Locate the cell with the specified text and output its (x, y) center coordinate. 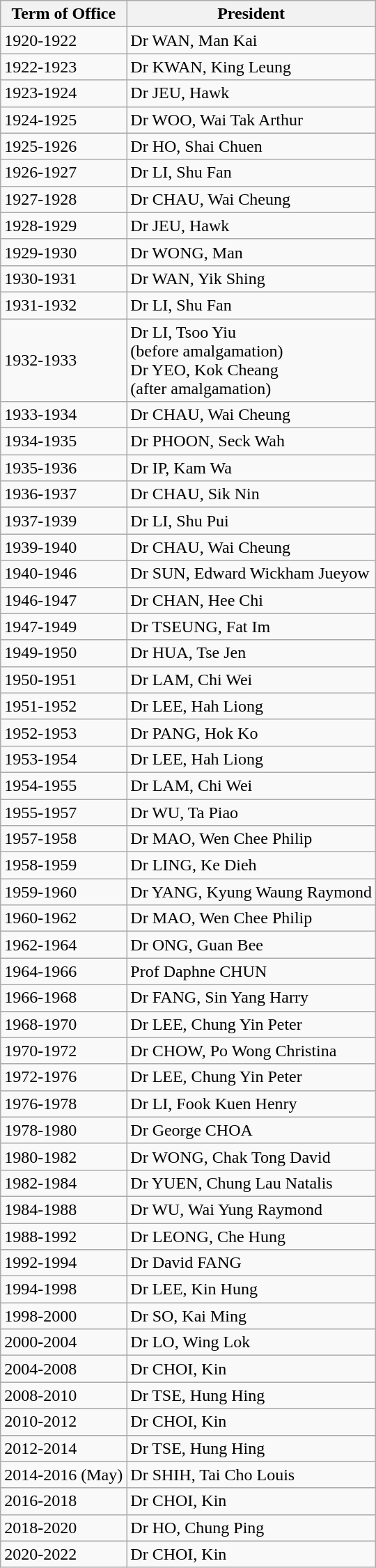
1949-1950 (64, 653)
Dr LEONG, Che Hung (251, 1236)
1966-1968 (64, 998)
1927-1928 (64, 199)
Dr YUEN, Chung Lau Natalis (251, 1183)
Dr CHOW, Po Wong Christina (251, 1051)
1947-1949 (64, 627)
Prof Daphne CHUN (251, 971)
2000-2004 (64, 1342)
1931-1932 (64, 305)
Dr LEE, Kin Hung (251, 1289)
Dr LO, Wing Lok (251, 1342)
1932-1933 (64, 361)
Dr ONG, Guan Bee (251, 945)
1951-1952 (64, 706)
1952-1953 (64, 732)
Dr WU, Wai Yung Raymond (251, 1209)
1925-1926 (64, 146)
1984-1988 (64, 1209)
1954-1955 (64, 785)
Dr LING, Ke Dieh (251, 865)
1924-1925 (64, 120)
Dr WU, Ta Piao (251, 813)
Dr HO, Chung Ping (251, 1528)
Dr CHAN, Hee Chi (251, 600)
1935-1936 (64, 468)
1926-1927 (64, 173)
1978-1980 (64, 1130)
1964-1966 (64, 971)
1958-1959 (64, 865)
1992-1994 (64, 1263)
1972-1976 (64, 1077)
President (251, 14)
1929-1930 (64, 252)
2004-2008 (64, 1369)
2012-2014 (64, 1448)
Dr WONG, Man (251, 252)
Dr SUN, Edward Wickham Jueyow (251, 574)
2014-2016 (May) (64, 1475)
Dr HUA, Tse Jen (251, 653)
Dr LI, Fook Kuen Henry (251, 1104)
1950-1951 (64, 680)
1994-1998 (64, 1289)
Dr WOO, Wai Tak Arthur (251, 120)
1920-1922 (64, 40)
Dr WAN, Man Kai (251, 40)
Dr YANG, Kyung Waung Raymond (251, 892)
Dr TSEUNG, Fat Im (251, 627)
1937-1939 (64, 521)
1988-1992 (64, 1236)
1980-1982 (64, 1157)
Dr IP, Kam Wa (251, 468)
1922-1923 (64, 67)
1930-1931 (64, 279)
1936-1937 (64, 494)
Dr PHOON, Seck Wah (251, 441)
1934-1935 (64, 441)
1960-1962 (64, 918)
Dr SO, Kai Ming (251, 1316)
Dr WAN, Yik Shing (251, 279)
1957-1958 (64, 839)
1933-1934 (64, 415)
1939-1940 (64, 547)
1998-2000 (64, 1316)
1976-1978 (64, 1104)
Dr CHAU, Sik Nin (251, 494)
Dr PANG, Hok Ko (251, 732)
Dr LI, Shu Pui (251, 521)
2010-2012 (64, 1422)
Dr HO, Shai Chuen (251, 146)
2020-2022 (64, 1554)
Dr George CHOA (251, 1130)
2016-2018 (64, 1501)
Term of Office (64, 14)
1923-1924 (64, 93)
1959-1960 (64, 892)
1982-1984 (64, 1183)
1946-1947 (64, 600)
Dr LI, Tsoo Yiu(before amalgamation)Dr YEO, Kok Cheang(after amalgamation) (251, 361)
1968-1970 (64, 1024)
Dr SHIH, Tai Cho Louis (251, 1475)
1940-1946 (64, 574)
2018-2020 (64, 1528)
1953-1954 (64, 759)
Dr David FANG (251, 1263)
1955-1957 (64, 813)
2008-2010 (64, 1395)
1962-1964 (64, 945)
Dr FANG, Sin Yang Harry (251, 998)
1928-1929 (64, 226)
Dr KWAN, King Leung (251, 67)
Dr WONG, Chak Tong David (251, 1157)
1970-1972 (64, 1051)
